Return the [X, Y] coordinate for the center point of the cell that contains the specified text.  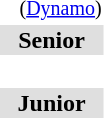
Junior [52, 103]
Senior [52, 40]
